Return the (X, Y) coordinate for the center point of the cell that contains the specified text.  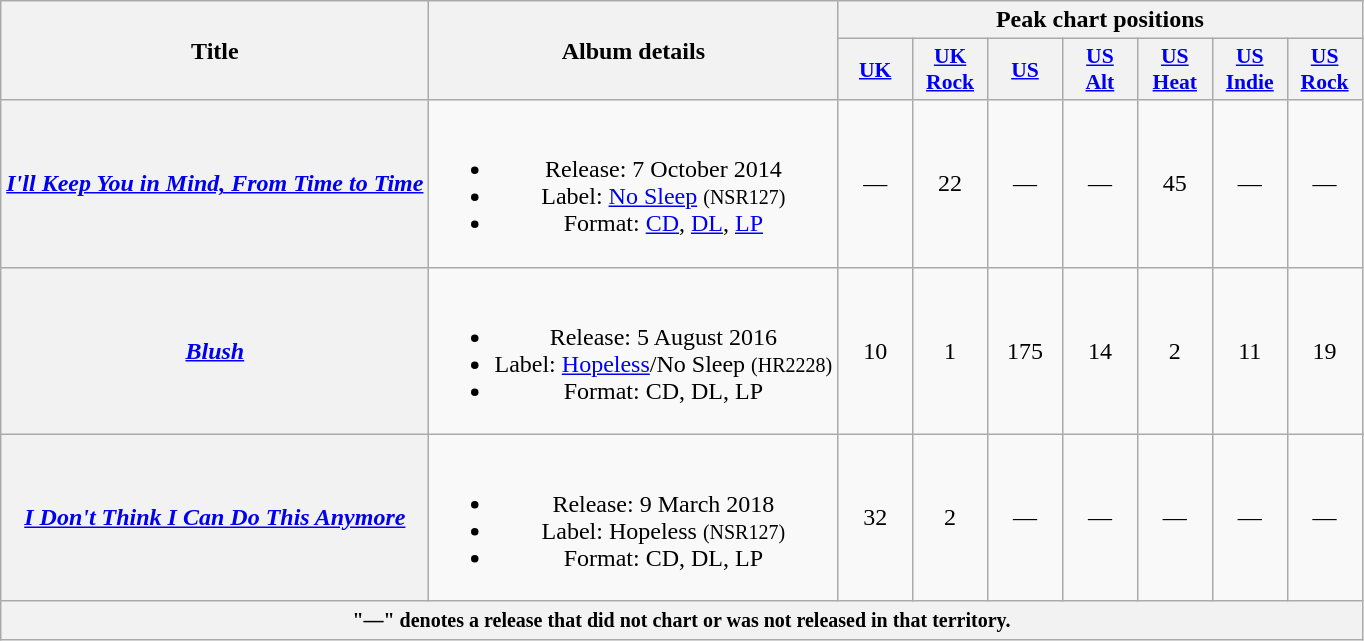
11 (1250, 350)
UK (876, 70)
175 (1026, 350)
UKRock (950, 70)
19 (1324, 350)
Blush (215, 350)
US (1026, 70)
1 (950, 350)
Peak chart positions (1100, 20)
14 (1100, 350)
I'll Keep You in Mind, From Time to Time (215, 184)
10 (876, 350)
Album details (634, 50)
Release: 7 October 2014Label: No Sleep (NSR127)Format: CD, DL, LP (634, 184)
USIndie (1250, 70)
Title (215, 50)
I Don't Think I Can Do This Anymore (215, 518)
22 (950, 184)
45 (1174, 184)
USRock (1324, 70)
Release: 9 March 2018Label: Hopeless (NSR127)Format: CD, DL, LP (634, 518)
USAlt (1100, 70)
Release: 5 August 2016Label: Hopeless/No Sleep (HR2228)Format: CD, DL, LP (634, 350)
32 (876, 518)
"—" denotes a release that did not chart or was not released in that territory. (682, 620)
USHeat (1174, 70)
